Identify which cell holds the provided text, then report its (x, y) central coordinate. 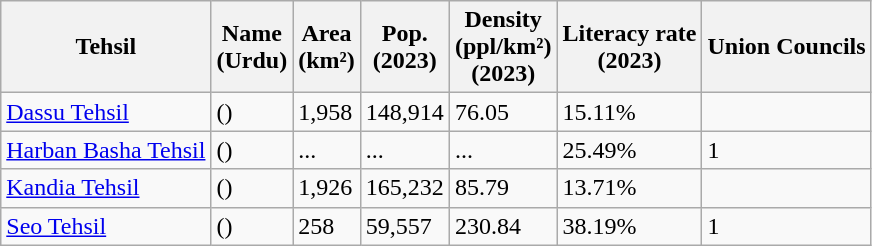
13.71% (630, 188)
76.05 (503, 112)
Kandia Tehsil (106, 188)
Name(Urdu) (252, 47)
Pop.(2023) (404, 47)
38.19% (630, 226)
Area(km²) (327, 47)
Tehsil (106, 47)
85.79 (503, 188)
Union Councils (786, 47)
Harban Basha Tehsil (106, 150)
15.11% (630, 112)
230.84 (503, 226)
Density(ppl/km²)(2023) (503, 47)
258 (327, 226)
1,958 (327, 112)
1,926 (327, 188)
25.49% (630, 150)
Dassu Tehsil (106, 112)
59,557 (404, 226)
Literacy rate(2023) (630, 47)
Seo Tehsil (106, 226)
165,232 (404, 188)
148,914 (404, 112)
